Return the (x, y) coordinate for the center point of the cell that contains the specified text.  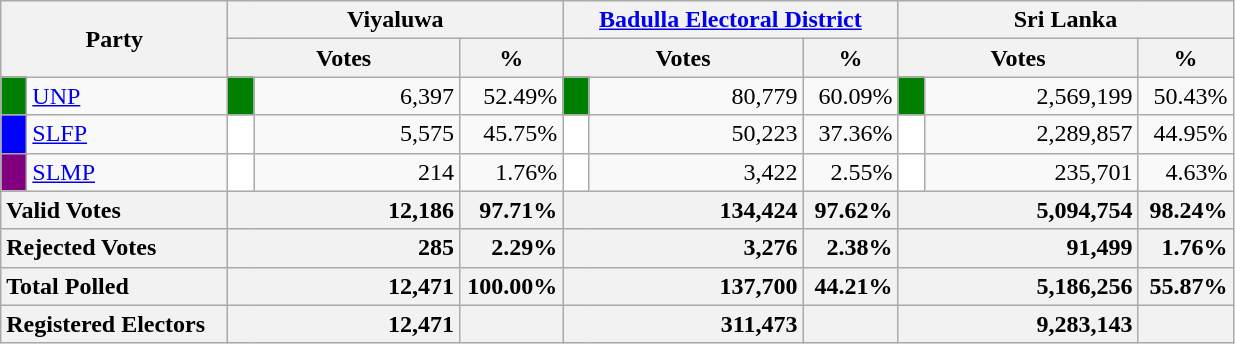
SLMP (128, 172)
9,283,143 (1018, 324)
Party (114, 39)
Badulla Electoral District (730, 20)
Rejected Votes (114, 248)
285 (344, 248)
98.24% (1186, 210)
235,701 (1031, 172)
2,569,199 (1031, 96)
5,575 (357, 134)
44.21% (850, 286)
3,422 (696, 172)
5,094,754 (1018, 210)
3,276 (683, 248)
4.63% (1186, 172)
97.62% (850, 210)
2.38% (850, 248)
55.87% (1186, 286)
60.09% (850, 96)
5,186,256 (1018, 286)
214 (357, 172)
100.00% (510, 286)
52.49% (510, 96)
6,397 (357, 96)
SLFP (128, 134)
Total Polled (114, 286)
Valid Votes (114, 210)
97.71% (510, 210)
2.29% (510, 248)
91,499 (1018, 248)
Sri Lanka (1066, 20)
134,424 (683, 210)
137,700 (683, 286)
UNP (128, 96)
2,289,857 (1031, 134)
50,223 (696, 134)
50.43% (1186, 96)
45.75% (510, 134)
Registered Electors (114, 324)
311,473 (683, 324)
44.95% (1186, 134)
2.55% (850, 172)
37.36% (850, 134)
Viyaluwa (396, 20)
12,186 (344, 210)
80,779 (696, 96)
